Return the (X, Y) coordinate for the center point of the cell that contains the specified text.  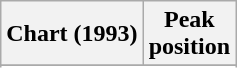
Chart (1993) (72, 34)
Peakposition (189, 34)
